Return [x, y] of the center of cell containing provided text 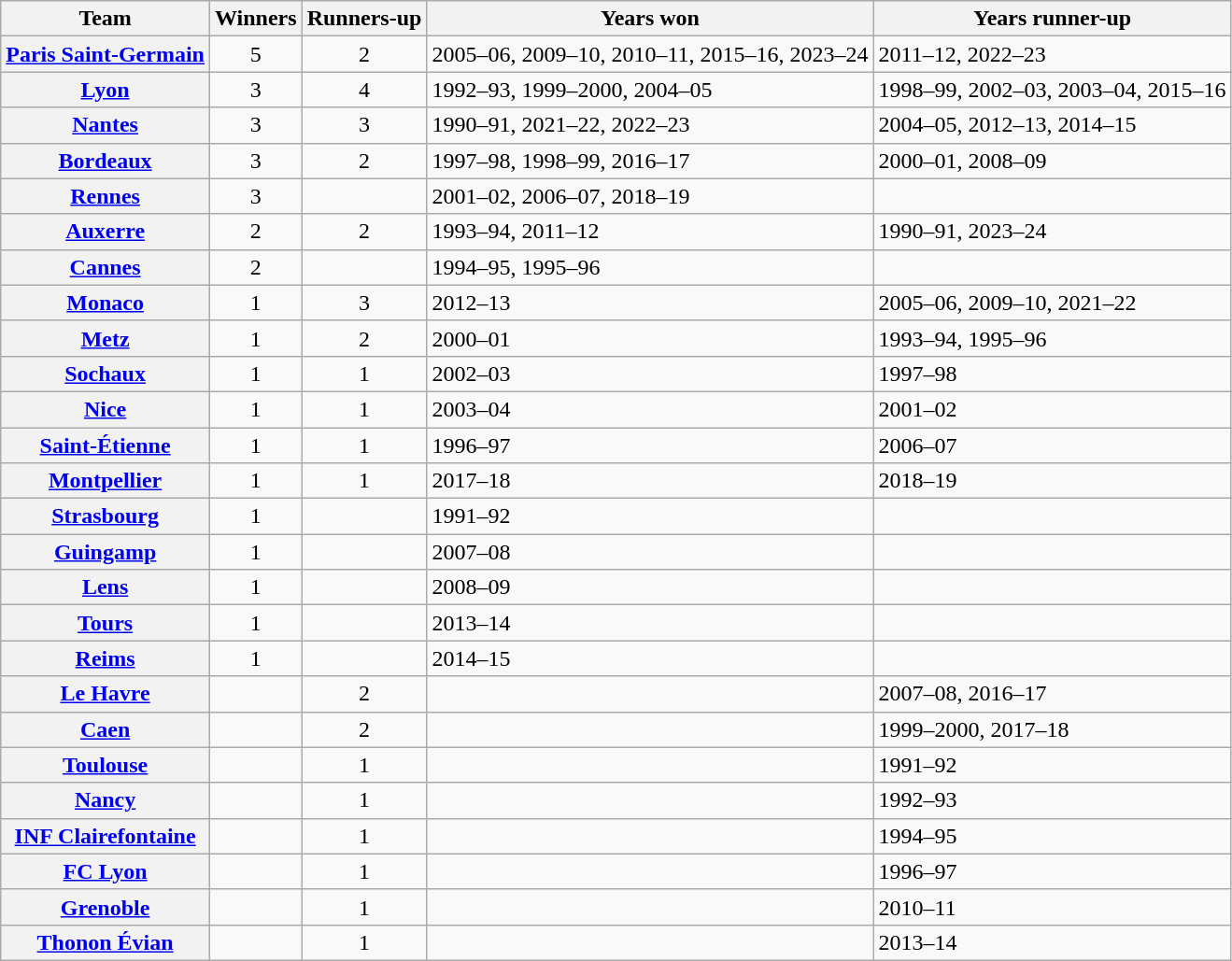
FC Lyon [106, 871]
Winners [256, 19]
Saint-Étienne [106, 445]
1992–93, 1999–2000, 2004–05 [650, 90]
1994–95, 1995–96 [650, 267]
Auxerre [106, 232]
Metz [106, 338]
Rennes [106, 196]
1992–93 [1052, 800]
1997–98 [1052, 374]
2018–19 [1052, 481]
1990–91, 2021–22, 2022–23 [650, 125]
1999–2000, 2017–18 [1052, 729]
1997–98, 1998–99, 2016–17 [650, 161]
Caen [106, 729]
Tours [106, 623]
Lens [106, 587]
Toulouse [106, 765]
Bordeaux [106, 161]
2010–11 [1052, 907]
Lyon [106, 90]
2007–08 [650, 552]
Monaco [106, 303]
Guingamp [106, 552]
Thonon Évian [106, 942]
2001–02, 2006–07, 2018–19 [650, 196]
2002–03 [650, 374]
1998–99, 2002–03, 2003–04, 2015–16 [1052, 90]
2014–15 [650, 658]
2005–06, 2009–10, 2010–11, 2015–16, 2023–24 [650, 54]
Nancy [106, 800]
2004–05, 2012–13, 2014–15 [1052, 125]
2007–08, 2016–17 [1052, 694]
Sochaux [106, 374]
Years runner-up [1052, 19]
2001–02 [1052, 409]
Le Havre [106, 694]
1993–94, 1995–96 [1052, 338]
1994–95 [1052, 836]
Nice [106, 409]
2008–09 [650, 587]
Strasbourg [106, 516]
Reims [106, 658]
INF Clairefontaine [106, 836]
1990–91, 2023–24 [1052, 232]
Years won [650, 19]
2005–06, 2009–10, 2021–22 [1052, 303]
2000–01, 2008–09 [1052, 161]
4 [364, 90]
Paris Saint-Germain [106, 54]
2017–18 [650, 481]
2011–12, 2022–23 [1052, 54]
Runners-up [364, 19]
5 [256, 54]
2003–04 [650, 409]
Nantes [106, 125]
Montpellier [106, 481]
Cannes [106, 267]
Grenoble [106, 907]
2000–01 [650, 338]
1993–94, 2011–12 [650, 232]
2012–13 [650, 303]
2006–07 [1052, 445]
Team [106, 19]
